Identify which cell holds the provided text, then report its (X, Y) central coordinate. 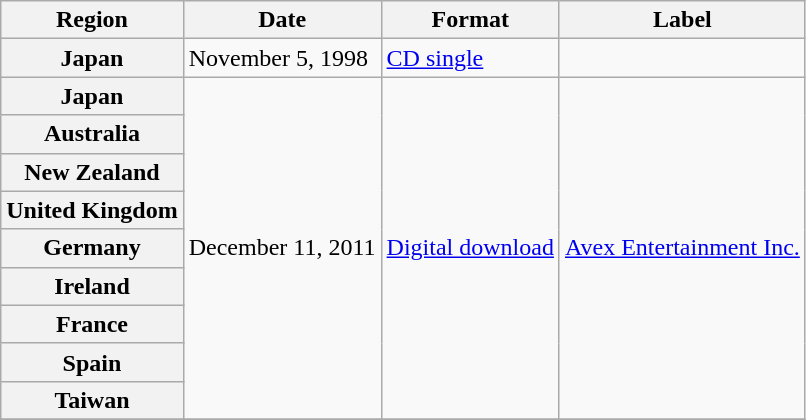
Avex Entertainment Inc. (682, 248)
Label (682, 20)
United Kingdom (92, 210)
November 5, 1998 (282, 58)
Region (92, 20)
Ireland (92, 286)
Taiwan (92, 400)
New Zealand (92, 172)
December 11, 2011 (282, 248)
Australia (92, 134)
Date (282, 20)
CD single (470, 58)
France (92, 324)
Digital download (470, 248)
Format (470, 20)
Germany (92, 248)
Spain (92, 362)
